Determine the [x, y] coordinate at the center of the cell enclosing the given text.  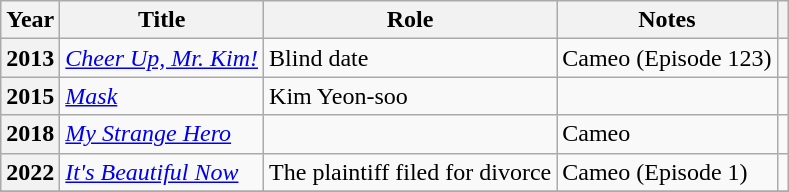
Mask [162, 96]
My Strange Hero [162, 134]
Cheer Up, Mr. Kim! [162, 58]
Blind date [410, 58]
Cameo (Episode 123) [667, 58]
2013 [30, 58]
2015 [30, 96]
Title [162, 20]
2018 [30, 134]
Kim Yeon-soo [410, 96]
Year [30, 20]
Cameo [667, 134]
Role [410, 20]
It's Beautiful Now [162, 172]
2022 [30, 172]
Cameo (Episode 1) [667, 172]
Notes [667, 20]
The plaintiff filed for divorce [410, 172]
